Detect which cell encompasses the target text, then output its (X, Y) center coordinate. 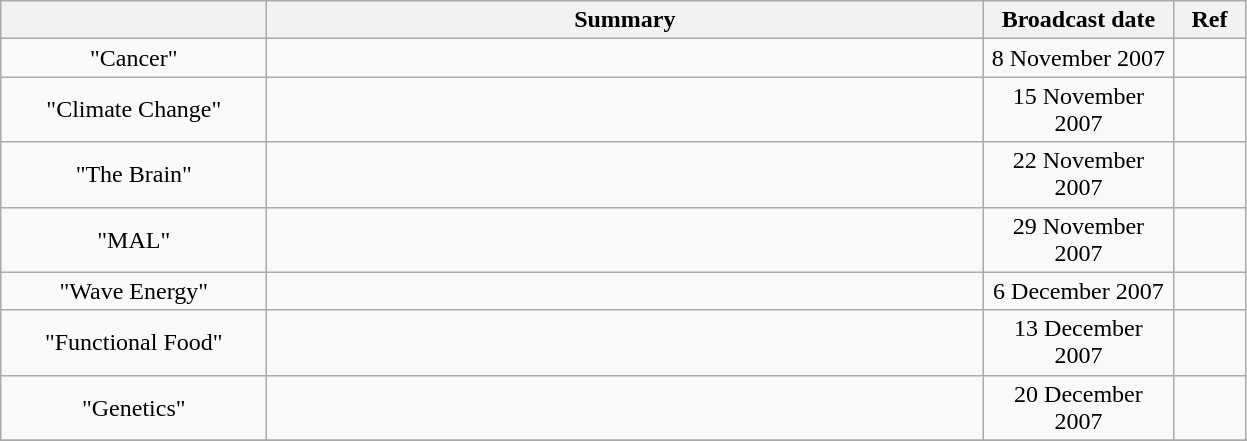
22 November 2007 (1078, 174)
"Genetics" (134, 408)
6 December 2007 (1078, 291)
Summary (625, 20)
Ref (1210, 20)
Broadcast date (1078, 20)
15 November 2007 (1078, 110)
8 November 2007 (1078, 58)
"Wave Energy" (134, 291)
"MAL" (134, 240)
"The Brain" (134, 174)
"Climate Change" (134, 110)
29 November 2007 (1078, 240)
"Functional Food" (134, 342)
20 December 2007 (1078, 408)
"Cancer" (134, 58)
13 December 2007 (1078, 342)
